Capture the cell that displays the provided text and extract its (x, y) central coordinate. 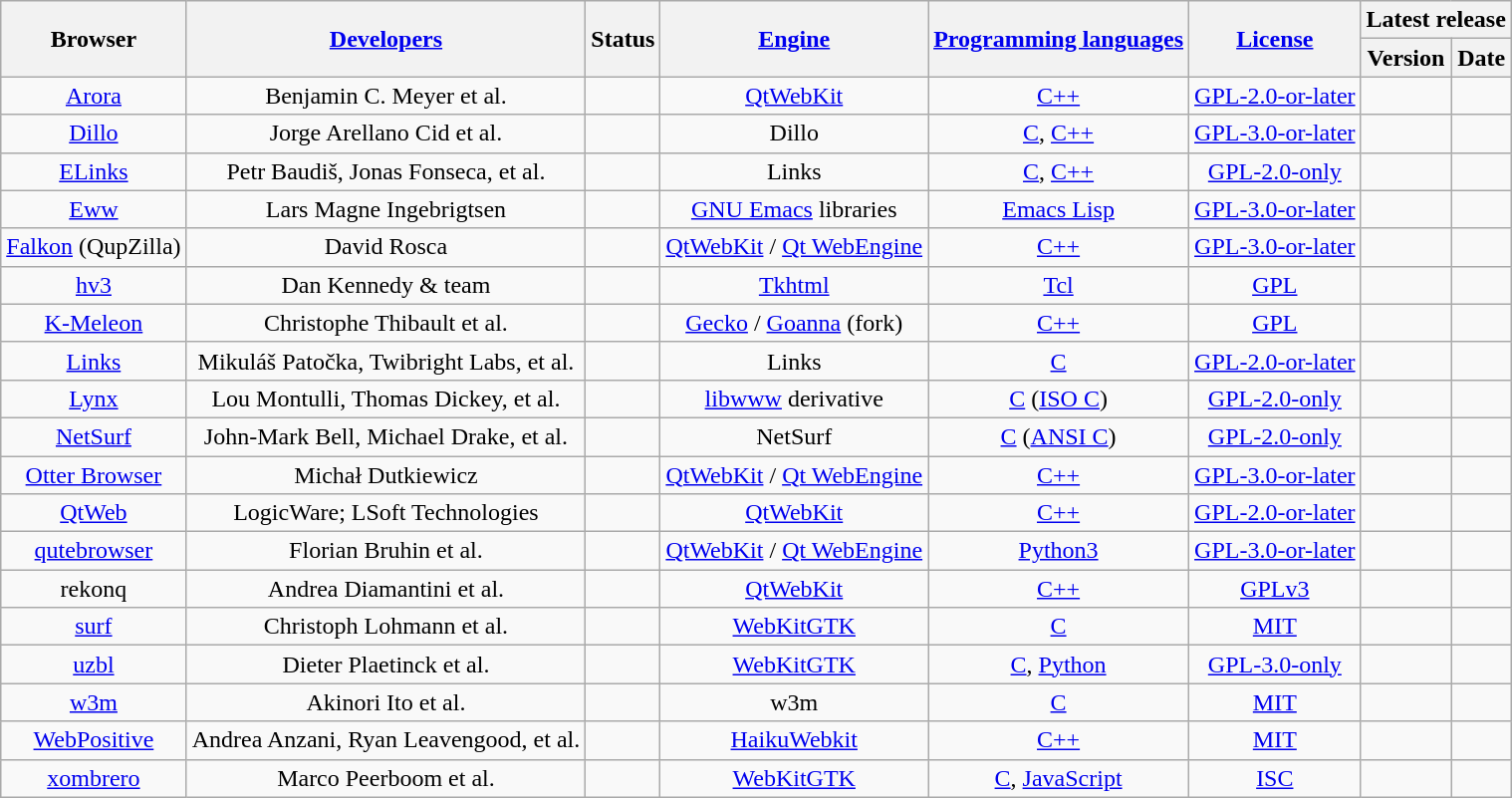
xombrero (94, 778)
hv3 (94, 285)
Florian Bruhin et al. (386, 551)
Jorge Arellano Cid et al. (386, 133)
License (1275, 39)
Andrea Diamantini et al. (386, 589)
Benjamin C. Meyer et al. (386, 96)
surf (94, 627)
C, JavaScript (1059, 778)
C, Python (1059, 665)
Lou Montulli, Thomas Dickey, et al. (386, 399)
HaikuWebkit (795, 740)
C (ANSI C) (1059, 436)
Version (1406, 58)
Browser (94, 39)
GPLv3 (1275, 589)
David Rosca (386, 247)
QtWeb (94, 513)
Dieter Plaetinck et al. (386, 665)
Marco Peerboom et al. (386, 778)
WebPositive (94, 740)
Dan Kennedy & team (386, 285)
rekonq (94, 589)
Python3 (1059, 551)
Lynx (94, 399)
qutebrowser (94, 551)
Latest release (1436, 20)
Programming languages (1059, 39)
Tcl (1059, 285)
Michał Dutkiewicz (386, 475)
Mikuláš Patočka, Twibright Labs, et al. (386, 361)
Falkon (QupZilla) (94, 247)
Engine (795, 39)
Emacs Lisp (1059, 209)
Tkhtml (795, 285)
GPL-3.0-only (1275, 665)
C (ISO C) (1059, 399)
Petr Baudiš, Jonas Fonseca, et al. (386, 171)
libwww derivative (795, 399)
Andrea Anzani, Ryan Leavengood, et al. (386, 740)
Status (624, 39)
ISC (1275, 778)
GNU Emacs libraries (795, 209)
Date (1481, 58)
LogicWare; LSoft Technologies (386, 513)
Lars Magne Ingebrigtsen (386, 209)
Akinori Ito et al. (386, 702)
John-Mark Bell, Michael Drake, et al. (386, 436)
K-Meleon (94, 323)
Otter Browser (94, 475)
Christoph Lohmann et al. (386, 627)
Developers (386, 39)
Eww (94, 209)
Arora (94, 96)
Christophe Thibault et al. (386, 323)
uzbl (94, 665)
Gecko / Goanna (fork) (795, 323)
ELinks (94, 171)
